Extract the (X, Y) coordinate from the center of the cell holding the provided text.  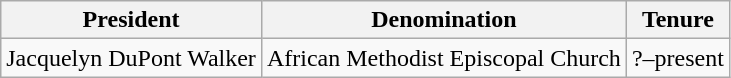
Jacquelyn DuPont Walker (132, 58)
?–present (678, 58)
President (132, 20)
Denomination (444, 20)
African Methodist Episcopal Church (444, 58)
Tenure (678, 20)
